Locate the cell with the specified text and output its (x, y) center coordinate. 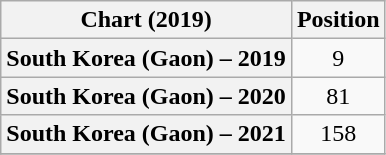
South Korea (Gaon) – 2021 (146, 134)
158 (338, 134)
South Korea (Gaon) – 2020 (146, 96)
Chart (2019) (146, 20)
81 (338, 96)
South Korea (Gaon) – 2019 (146, 58)
Position (338, 20)
9 (338, 58)
